Return (X, Y) of the center of cell containing provided text 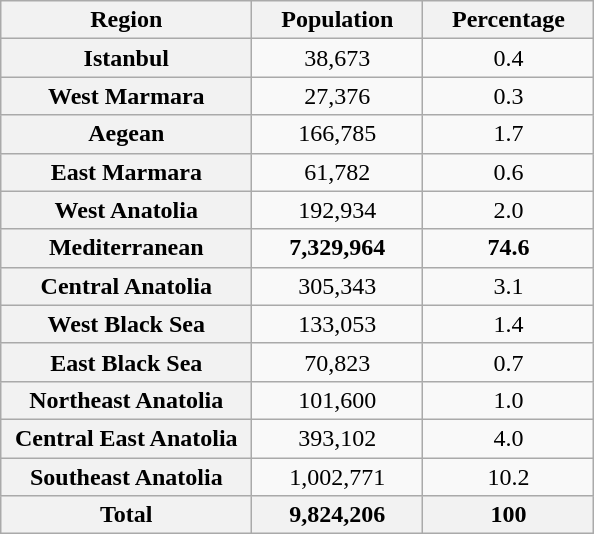
1.4 (508, 324)
0.7 (508, 362)
10.2 (508, 477)
1,002,771 (338, 477)
West Anatolia (126, 210)
9,824,206 (338, 515)
70,823 (338, 362)
192,934 (338, 210)
101,600 (338, 400)
1.7 (508, 134)
Northeast Anatolia (126, 400)
166,785 (338, 134)
100 (508, 515)
West Marmara (126, 96)
4.0 (508, 438)
East Black Sea (126, 362)
2.0 (508, 210)
3.1 (508, 286)
Central East Anatolia (126, 438)
7,329,964 (338, 248)
Southeast Anatolia (126, 477)
74.6 (508, 248)
0.3 (508, 96)
133,053 (338, 324)
Region (126, 20)
West Black Sea (126, 324)
305,343 (338, 286)
61,782 (338, 172)
27,376 (338, 96)
East Marmara (126, 172)
393,102 (338, 438)
0.4 (508, 58)
38,673 (338, 58)
Total (126, 515)
Percentage (508, 20)
Central Anatolia (126, 286)
Aegean (126, 134)
0.6 (508, 172)
Mediterranean (126, 248)
Population (338, 20)
1.0 (508, 400)
Istanbul (126, 58)
